Locate the cell with the specified text and output its [x, y] center coordinate. 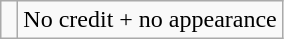
No credit + no appearance [150, 20]
